Locate the cell with the specified text and output its (x, y) center coordinate. 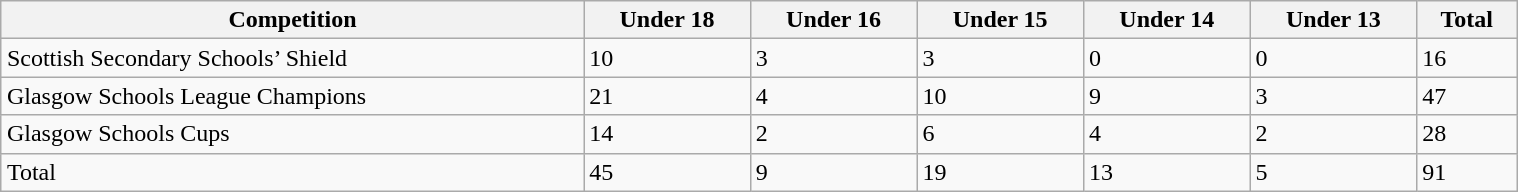
19 (1000, 172)
14 (668, 134)
Under 16 (834, 20)
Competition (292, 20)
28 (1467, 134)
16 (1467, 58)
45 (668, 172)
Under 15 (1000, 20)
21 (668, 96)
Glasgow Schools Cups (292, 134)
Scottish Secondary Schools’ Shield (292, 58)
91 (1467, 172)
Under 13 (1334, 20)
47 (1467, 96)
Glasgow Schools League Champions (292, 96)
6 (1000, 134)
5 (1334, 172)
Under 18 (668, 20)
Under 14 (1166, 20)
13 (1166, 172)
